Capture the cell that displays the provided text and extract its [X, Y] central coordinate. 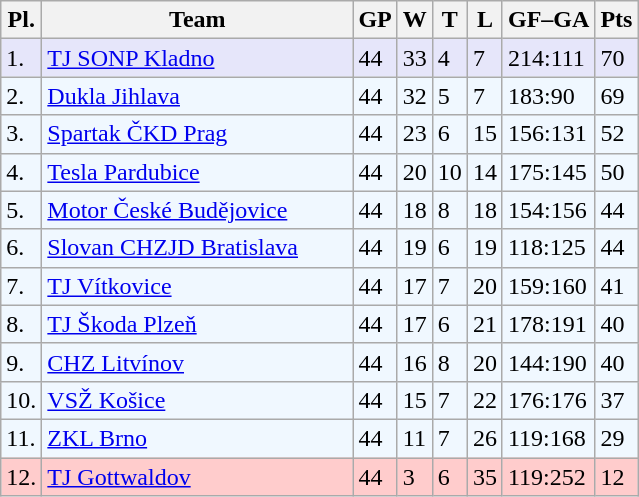
VSŽ Košice [198, 400]
175:145 [548, 172]
16 [414, 362]
159:160 [548, 286]
5. [22, 210]
ZKL Brno [198, 438]
11 [414, 438]
2. [22, 96]
32 [414, 96]
22 [484, 400]
156:131 [548, 134]
TJ SONP Kladno [198, 58]
69 [616, 96]
Tesla Pardubice [198, 172]
52 [616, 134]
4 [450, 58]
GF–GA [548, 20]
214:111 [548, 58]
W [414, 20]
37 [616, 400]
14 [484, 172]
41 [616, 286]
T [450, 20]
11. [22, 438]
12. [22, 477]
50 [616, 172]
70 [616, 58]
TJ Škoda Plzeň [198, 324]
8. [22, 324]
TJ Gottwaldov [198, 477]
119:168 [548, 438]
3 [414, 477]
154:156 [548, 210]
7. [22, 286]
GP [375, 20]
178:191 [548, 324]
26 [484, 438]
1. [22, 58]
118:125 [548, 248]
TJ Vítkovice [198, 286]
144:190 [548, 362]
Team [198, 20]
33 [414, 58]
9. [22, 362]
21 [484, 324]
35 [484, 477]
12 [616, 477]
10 [450, 172]
Motor České Budějovice [198, 210]
3. [22, 134]
183:90 [548, 96]
29 [616, 438]
5 [450, 96]
Dukla Jihlava [198, 96]
4. [22, 172]
Spartak ČKD Prag [198, 134]
10. [22, 400]
23 [414, 134]
Pts [616, 20]
6. [22, 248]
L [484, 20]
Slovan CHZJD Bratislava [198, 248]
176:176 [548, 400]
119:252 [548, 477]
Pl. [22, 20]
CHZ Litvínov [198, 362]
